Return (X, Y) of the center of cell containing provided text 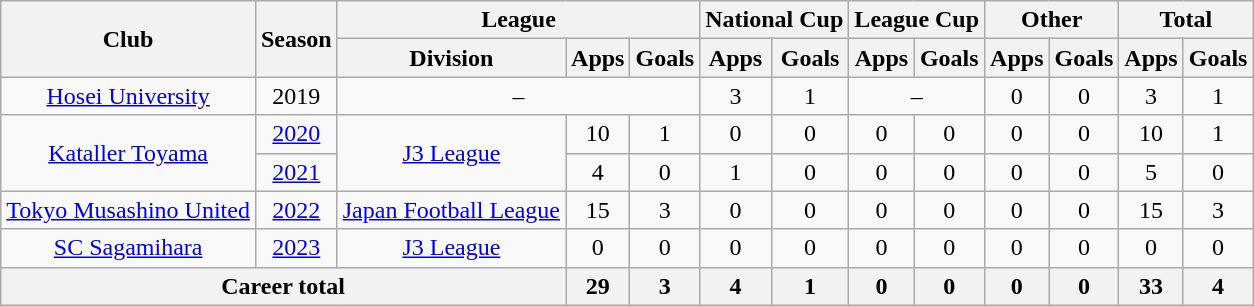
League Cup (917, 20)
2022 (296, 210)
Other (1052, 20)
Tokyo Musashino United (128, 210)
33 (1151, 286)
SC Sagamihara (128, 248)
Club (128, 39)
Total (1186, 20)
Kataller Toyama (128, 153)
Season (296, 39)
2021 (296, 172)
Division (451, 58)
Hosei University (128, 96)
5 (1151, 172)
Japan Football League (451, 210)
League (518, 20)
2020 (296, 134)
2019 (296, 96)
National Cup (774, 20)
29 (598, 286)
Career total (284, 286)
2023 (296, 248)
